Locate the cell with the specified text and output its (X, Y) center coordinate. 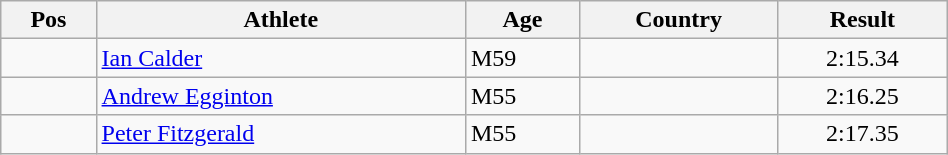
Peter Fitzgerald (280, 134)
2:16.25 (863, 96)
Pos (48, 20)
2:15.34 (863, 58)
Andrew Egginton (280, 96)
Age (522, 20)
M59 (522, 58)
2:17.35 (863, 134)
Ian Calder (280, 58)
Athlete (280, 20)
Result (863, 20)
Country (679, 20)
